Determine the (x, y) coordinate at the center of the cell enclosing the given text.  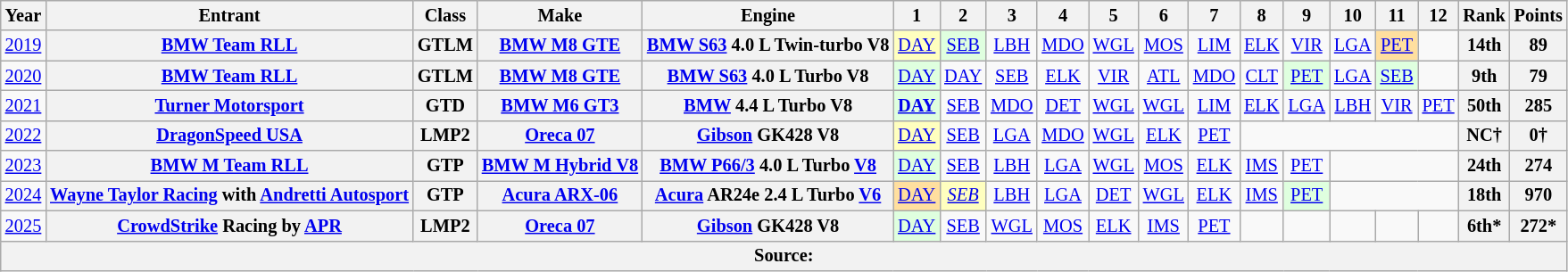
272* (1539, 226)
2025 (23, 226)
9 (1307, 15)
NC† (1485, 136)
BMW 4.4 L Turbo V8 (767, 105)
9th (1485, 76)
GTD (445, 105)
10 (1353, 15)
Acura ARX-06 (560, 195)
2 (963, 15)
Year (23, 15)
3 (1012, 15)
Acura AR24e 2.4 L Turbo V6 (767, 195)
2020 (23, 76)
1 (917, 15)
14th (1485, 45)
89 (1539, 45)
Engine (767, 15)
ATL (1164, 76)
BMW P66/3 4.0 L Turbo V8 (767, 166)
Class (445, 15)
Entrant (229, 15)
11 (1398, 15)
50th (1485, 105)
2023 (23, 166)
Turner Motorsport (229, 105)
Source: (784, 256)
BMW M Team RLL (229, 166)
BMW S63 4.0 L Twin-turbo V8 (767, 45)
285 (1539, 105)
2021 (23, 105)
DragonSpeed USA (229, 136)
0† (1539, 136)
24th (1485, 166)
8 (1262, 15)
BMW M6 GT3 (560, 105)
2024 (23, 195)
2019 (23, 45)
CLT (1262, 76)
6 (1164, 15)
Rank (1485, 15)
274 (1539, 166)
BMW M Hybrid V8 (560, 166)
79 (1539, 76)
BMW S63 4.0 L Turbo V8 (767, 76)
7 (1214, 15)
6th* (1485, 226)
Points (1539, 15)
CrowdStrike Racing by APR (229, 226)
18th (1485, 195)
2022 (23, 136)
5 (1114, 15)
Wayne Taylor Racing with Andretti Autosport (229, 195)
4 (1062, 15)
Make (560, 15)
970 (1539, 195)
12 (1439, 15)
